Pinpoint the cell where the given text exists, returning its [x, y] midpoint coordinate. 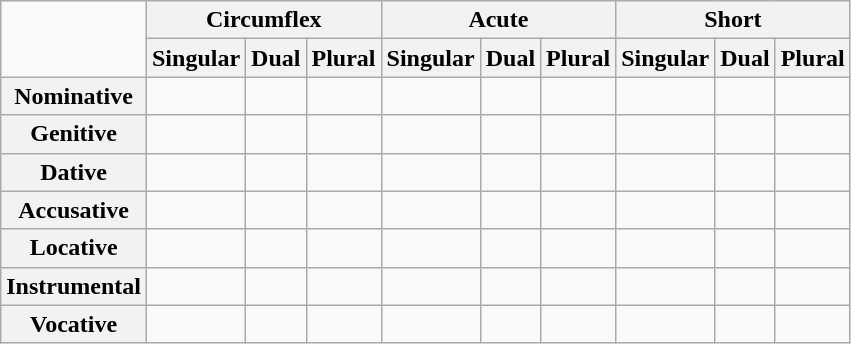
Dative [74, 172]
Vocative [74, 324]
Nominative [74, 96]
Locative [74, 248]
Genitive [74, 134]
Accusative [74, 210]
Instrumental [74, 286]
Short [734, 20]
Circumflex [264, 20]
Acute [498, 20]
